Search for the cell housing the specified text and yield its [x, y] center coordinate. 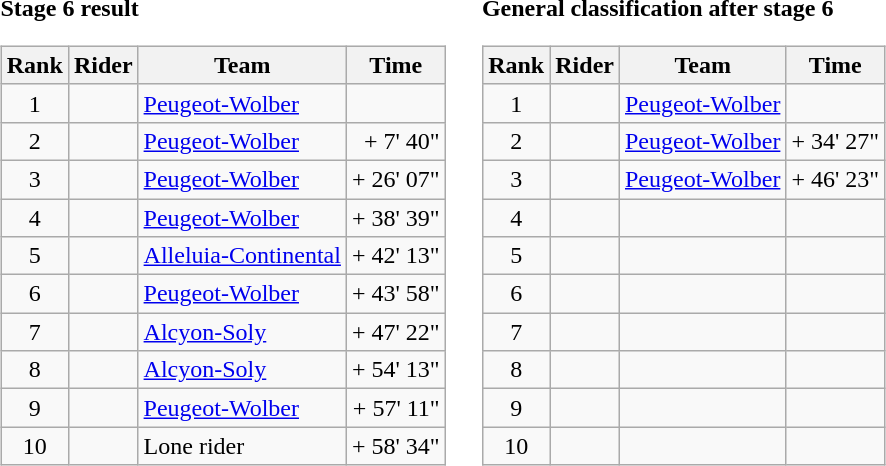
+ 34' 27" [836, 141]
+ 47' 22" [396, 332]
+ 38' 39" [396, 217]
Lone rider [242, 446]
+ 43' 58" [396, 294]
+ 42' 13" [396, 256]
Alleluia-Continental [242, 256]
+ 46' 23" [836, 179]
+ 54' 13" [396, 370]
+ 26' 07" [396, 179]
+ 58' 34" [396, 446]
+ 7' 40" [396, 141]
+ 57' 11" [396, 408]
